Pinpoint the cell where the given text exists, returning its [X, Y] midpoint coordinate. 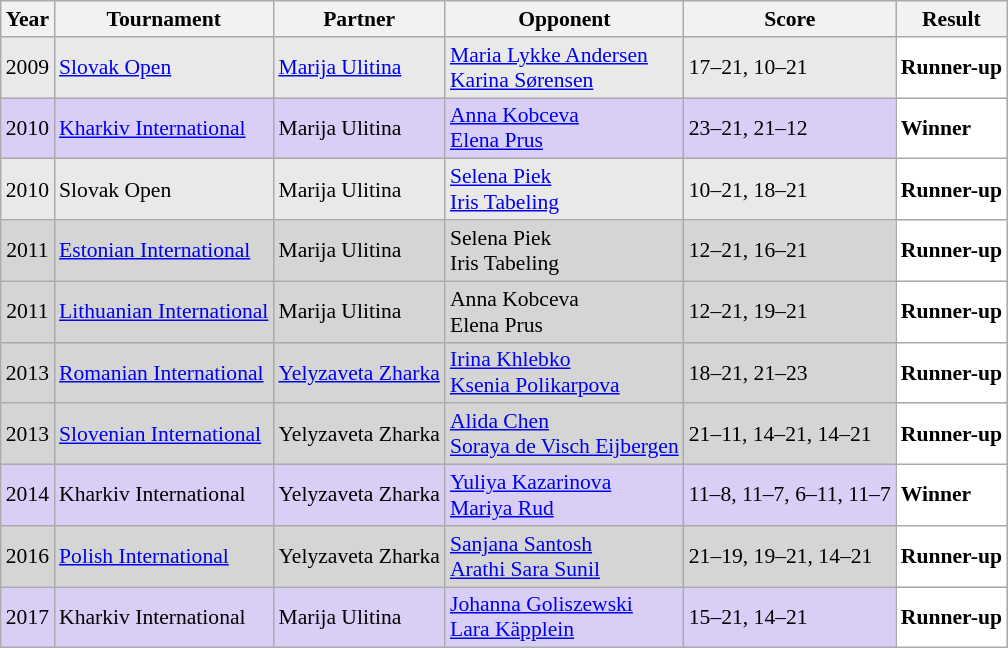
Result [952, 19]
Irina Khlebko Ksenia Polikarpova [564, 372]
Maria Lykke Andersen Karina Sørensen [564, 68]
Sanjana Santosh Arathi Sara Sunil [564, 556]
Alida Chen Soraya de Visch Eijbergen [564, 434]
Year [28, 19]
21–19, 19–21, 14–21 [790, 556]
21–11, 14–21, 14–21 [790, 434]
Lithuanian International [164, 312]
18–21, 21–23 [790, 372]
11–8, 11–7, 6–11, 11–7 [790, 496]
2009 [28, 68]
Estonian International [164, 250]
Score [790, 19]
Romanian International [164, 372]
10–21, 18–21 [790, 190]
23–21, 21–12 [790, 128]
Partner [359, 19]
Polish International [164, 556]
Slovenian International [164, 434]
Yuliya Kazarinova Mariya Rud [564, 496]
2016 [28, 556]
2014 [28, 496]
2017 [28, 618]
Johanna Goliszewski Lara Käpplein [564, 618]
12–21, 19–21 [790, 312]
Tournament [164, 19]
15–21, 14–21 [790, 618]
17–21, 10–21 [790, 68]
12–21, 16–21 [790, 250]
Opponent [564, 19]
